Detect which cell encompasses the target text, then output its (X, Y) center coordinate. 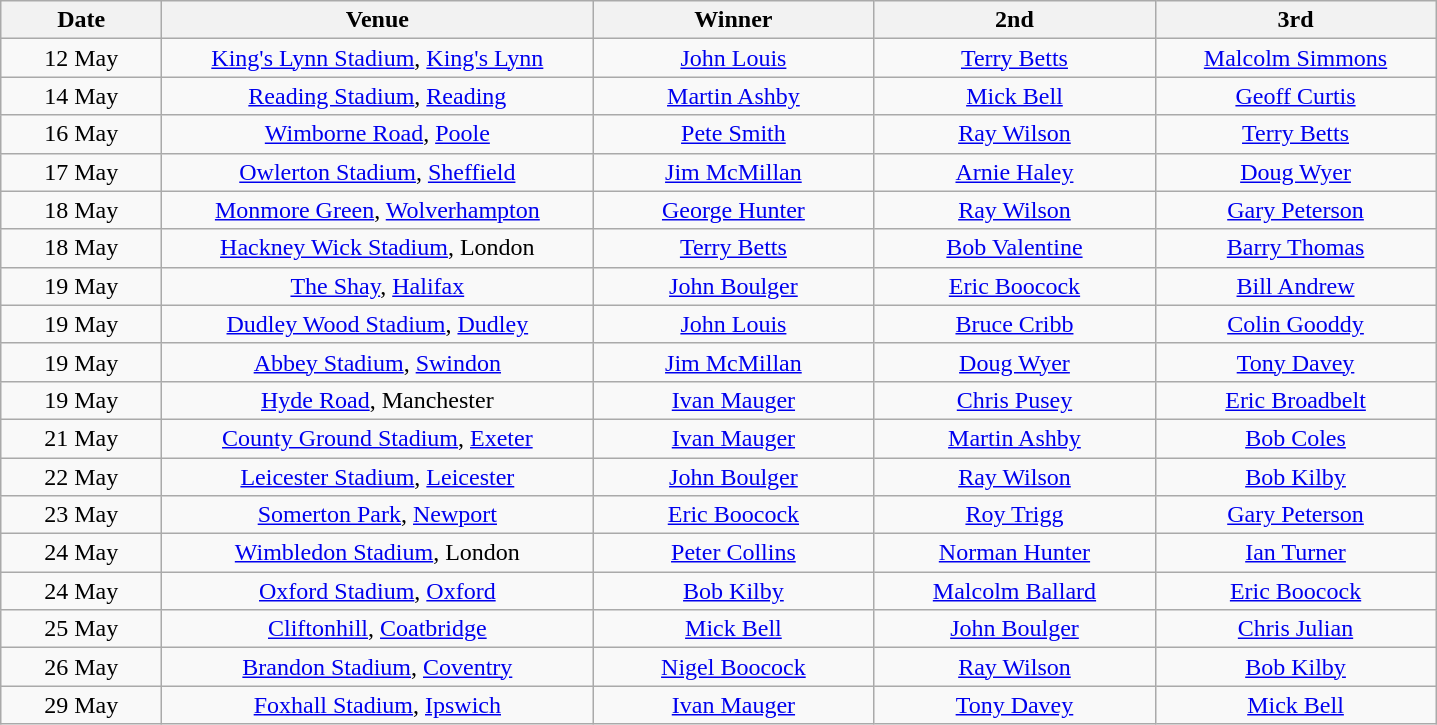
26 May (82, 667)
29 May (82, 705)
Owlerton Stadium, Sheffield (378, 172)
George Hunter (734, 210)
12 May (82, 58)
14 May (82, 96)
16 May (82, 134)
22 May (82, 477)
Eric Broadbelt (1296, 400)
2nd (1014, 20)
Monmore Green, Wolverhampton (378, 210)
Brandon Stadium, Coventry (378, 667)
Peter Collins (734, 553)
Chris Julian (1296, 629)
21 May (82, 438)
Bruce Cribb (1014, 324)
Abbey Stadium, Swindon (378, 362)
Roy Trigg (1014, 515)
Hackney Wick Stadium, London (378, 248)
Chris Pusey (1014, 400)
Geoff Curtis (1296, 96)
Bill Andrew (1296, 286)
Venue (378, 20)
Cliftonhill, Coatbridge (378, 629)
Date (82, 20)
Norman Hunter (1014, 553)
Arnie Haley (1014, 172)
Dudley Wood Stadium, Dudley (378, 324)
Foxhall Stadium, Ipswich (378, 705)
Barry Thomas (1296, 248)
Hyde Road, Manchester (378, 400)
Somerton Park, Newport (378, 515)
Malcolm Simmons (1296, 58)
Wimbledon Stadium, London (378, 553)
Bob Valentine (1014, 248)
Bob Coles (1296, 438)
Malcolm Ballard (1014, 591)
Nigel Boocock (734, 667)
Winner (734, 20)
Reading Stadium, Reading (378, 96)
17 May (82, 172)
Colin Gooddy (1296, 324)
County Ground Stadium, Exeter (378, 438)
Leicester Stadium, Leicester (378, 477)
23 May (82, 515)
The Shay, Halifax (378, 286)
Wimborne Road, Poole (378, 134)
3rd (1296, 20)
Ian Turner (1296, 553)
25 May (82, 629)
Oxford Stadium, Oxford (378, 591)
Pete Smith (734, 134)
King's Lynn Stadium, King's Lynn (378, 58)
